Locate the cell with the specified text and output its [x, y] center coordinate. 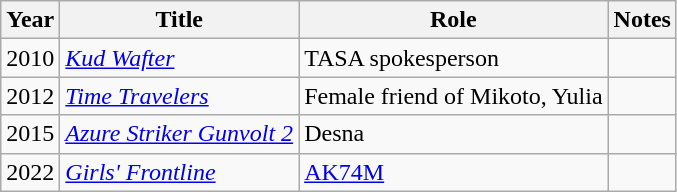
Desna [454, 134]
Role [454, 20]
Kud Wafter [180, 58]
Notes [642, 20]
2022 [30, 172]
TASA spokesperson [454, 58]
Title [180, 20]
Azure Striker Gunvolt 2 [180, 134]
2015 [30, 134]
Time Travelers [180, 96]
Female friend of Mikoto, Yulia [454, 96]
AK74M [454, 172]
Year [30, 20]
Girls' Frontline [180, 172]
2012 [30, 96]
2010 [30, 58]
